Scan for the cell matching the given text and deliver its (x, y) coordinate at center. 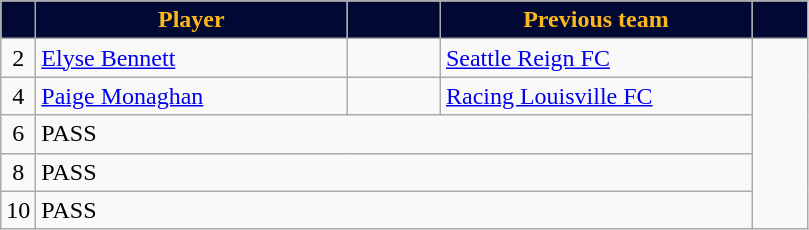
4 (18, 96)
Elyse Bennett (192, 58)
8 (18, 172)
Paige Monaghan (192, 96)
10 (18, 210)
2 (18, 58)
Racing Louisville FC (596, 96)
6 (18, 134)
Player (192, 20)
Seattle Reign FC (596, 58)
Previous team (596, 20)
